From the cell containing the given text, extract its center point as (x, y) coordinate. 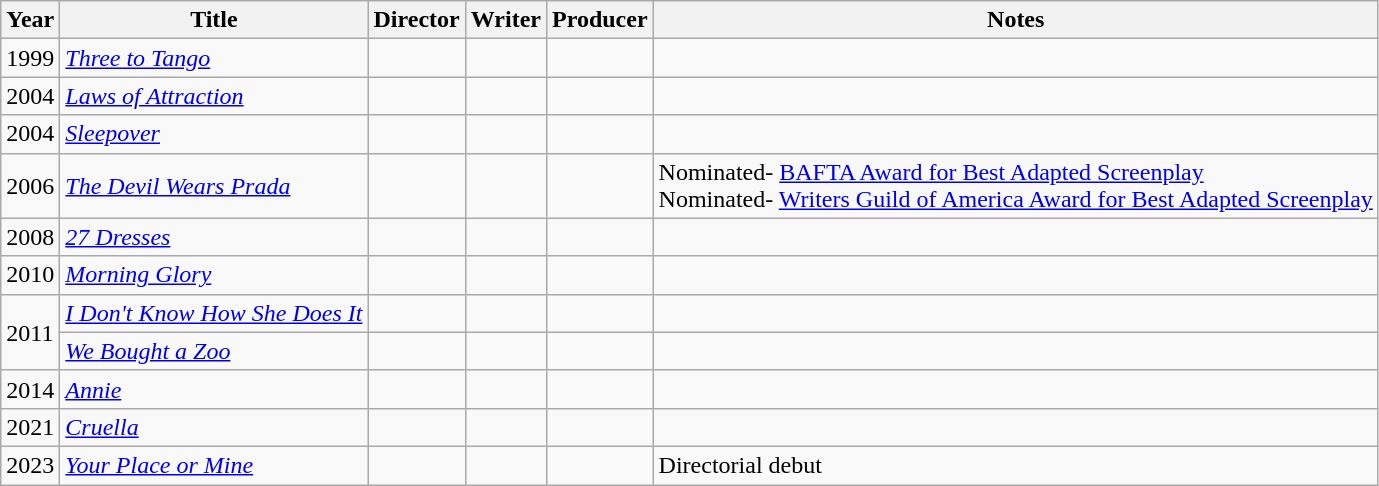
I Don't Know How She Does It (214, 313)
2006 (30, 186)
Producer (600, 20)
1999 (30, 58)
27 Dresses (214, 237)
Notes (1016, 20)
Director (416, 20)
Title (214, 20)
Year (30, 20)
2010 (30, 275)
Morning Glory (214, 275)
Annie (214, 389)
The Devil Wears Prada (214, 186)
2011 (30, 332)
2008 (30, 237)
Cruella (214, 427)
Directorial debut (1016, 465)
2014 (30, 389)
Nominated- BAFTA Award for Best Adapted ScreenplayNominated- Writers Guild of America Award for Best Adapted Screenplay (1016, 186)
Your Place or Mine (214, 465)
Writer (506, 20)
Three to Tango (214, 58)
2023 (30, 465)
2021 (30, 427)
We Bought a Zoo (214, 351)
Sleepover (214, 134)
Laws of Attraction (214, 96)
